Find where the given text appears and provide that cell's center as [X, Y] coordinate. 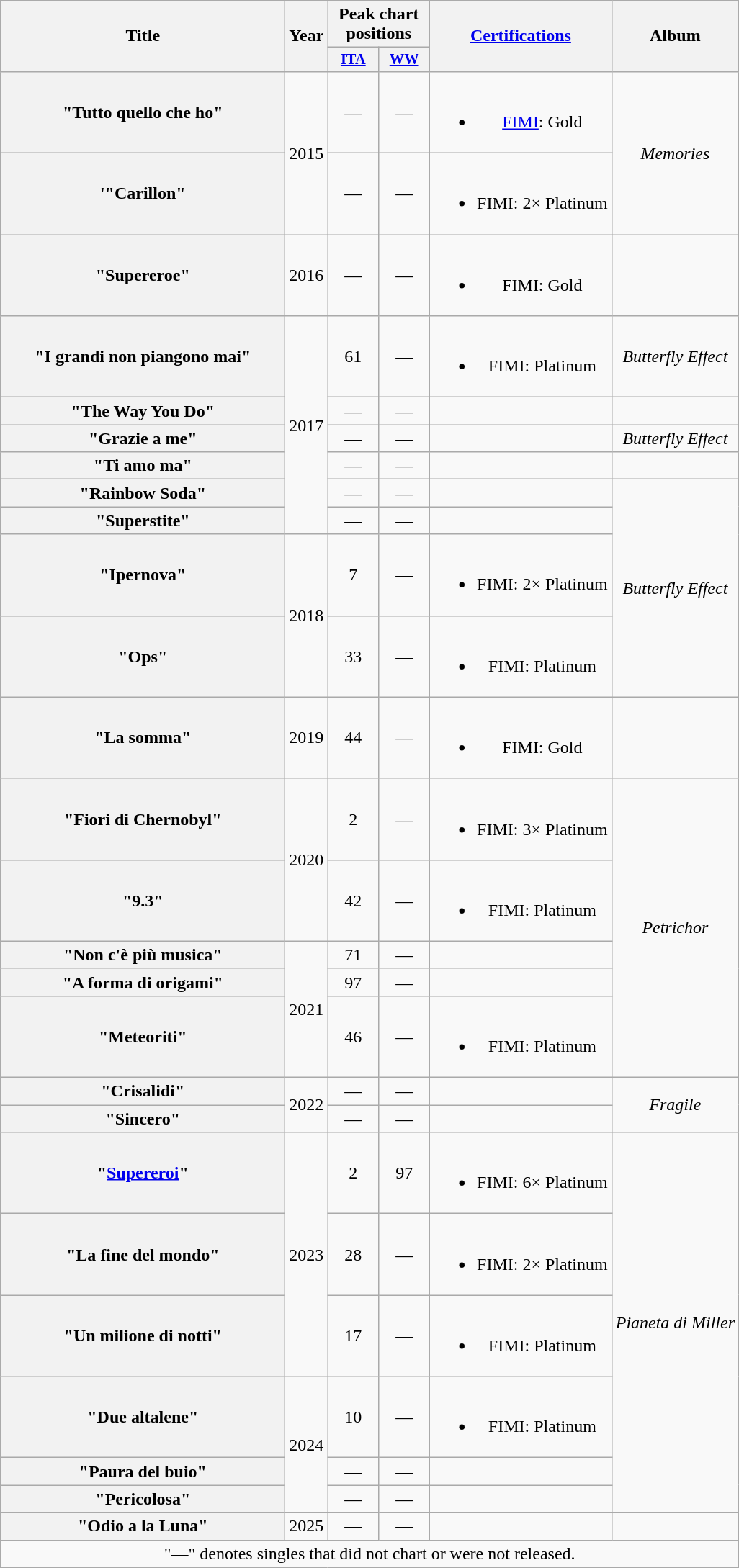
2021 [307, 1009]
Memories [675, 153]
"Ipernova" [143, 575]
"A forma di origami" [143, 982]
"Tutto quello che ho" [143, 112]
2018 [307, 616]
"Ti amo ma" [143, 466]
"Paura del buio" [143, 1472]
2022 [307, 1105]
Pianeta di Miller [675, 1323]
Title [143, 36]
28 [353, 1254]
WW [405, 60]
"Crisalidi" [143, 1091]
"La somma" [143, 737]
"Supereroi" [143, 1173]
2016 [307, 275]
2015 [307, 153]
Peak chart positions [379, 24]
"La fine del mondo" [143, 1254]
"Sincero" [143, 1119]
33 [353, 657]
"Fiori di Chernobyl" [143, 819]
FIMI: 3× Platinum [521, 819]
46 [353, 1037]
"I grandi non piangono mai" [143, 357]
Fragile [675, 1105]
"Non c'è più musica" [143, 955]
"Odio a la Luna" [143, 1526]
Petrichor [675, 927]
2025 [307, 1526]
"The Way You Do" [143, 411]
2024 [307, 1444]
7 [353, 575]
"Grazie a me" [143, 438]
2019 [307, 737]
44 [353, 737]
Year [307, 36]
17 [353, 1336]
"Ops" [143, 657]
42 [353, 900]
2020 [307, 860]
61 [353, 357]
"Rainbow Soda" [143, 493]
"Pericolosa" [143, 1499]
FIMI: 6× Platinum [521, 1173]
2023 [307, 1254]
ITA [353, 60]
'"Carillon" [143, 194]
10 [353, 1417]
71 [353, 955]
"—" denotes singles that did not chart or were not released. [370, 1554]
Certifications [521, 36]
"9.3" [143, 900]
"Due altalene" [143, 1417]
Album [675, 36]
"Supereroe" [143, 275]
"Meteoriti" [143, 1037]
"Un milione di notti" [143, 1336]
"Superstite" [143, 521]
2017 [307, 425]
